For the text-containing cell, return its midpoint in [X, Y] coordinate format. 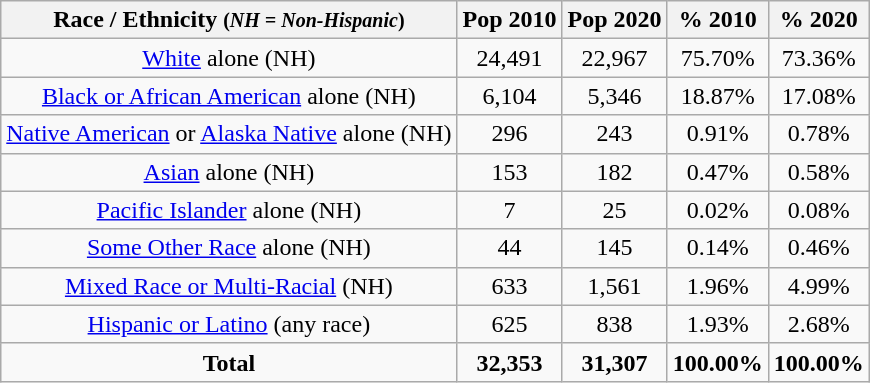
1.93% [718, 324]
Pop 2020 [614, 20]
633 [510, 286]
Black or African American alone (NH) [229, 96]
Native American or Alaska Native alone (NH) [229, 134]
Pop 2010 [510, 20]
31,307 [614, 362]
5,346 [614, 96]
Total [229, 362]
75.70% [718, 58]
White alone (NH) [229, 58]
4.99% [818, 286]
0.02% [718, 210]
18.87% [718, 96]
625 [510, 324]
1,561 [614, 286]
% 2020 [818, 20]
% 2010 [718, 20]
32,353 [510, 362]
24,491 [510, 58]
6,104 [510, 96]
0.14% [718, 248]
0.46% [818, 248]
0.58% [818, 172]
145 [614, 248]
Hispanic or Latino (any race) [229, 324]
1.96% [718, 286]
838 [614, 324]
296 [510, 134]
17.08% [818, 96]
Mixed Race or Multi-Racial (NH) [229, 286]
0.47% [718, 172]
Pacific Islander alone (NH) [229, 210]
Some Other Race alone (NH) [229, 248]
0.78% [818, 134]
2.68% [818, 324]
22,967 [614, 58]
0.08% [818, 210]
243 [614, 134]
73.36% [818, 58]
44 [510, 248]
182 [614, 172]
7 [510, 210]
0.91% [718, 134]
25 [614, 210]
Race / Ethnicity (NH = Non-Hispanic) [229, 20]
Asian alone (NH) [229, 172]
153 [510, 172]
